From the cell containing the given text, extract its center point as [X, Y] coordinate. 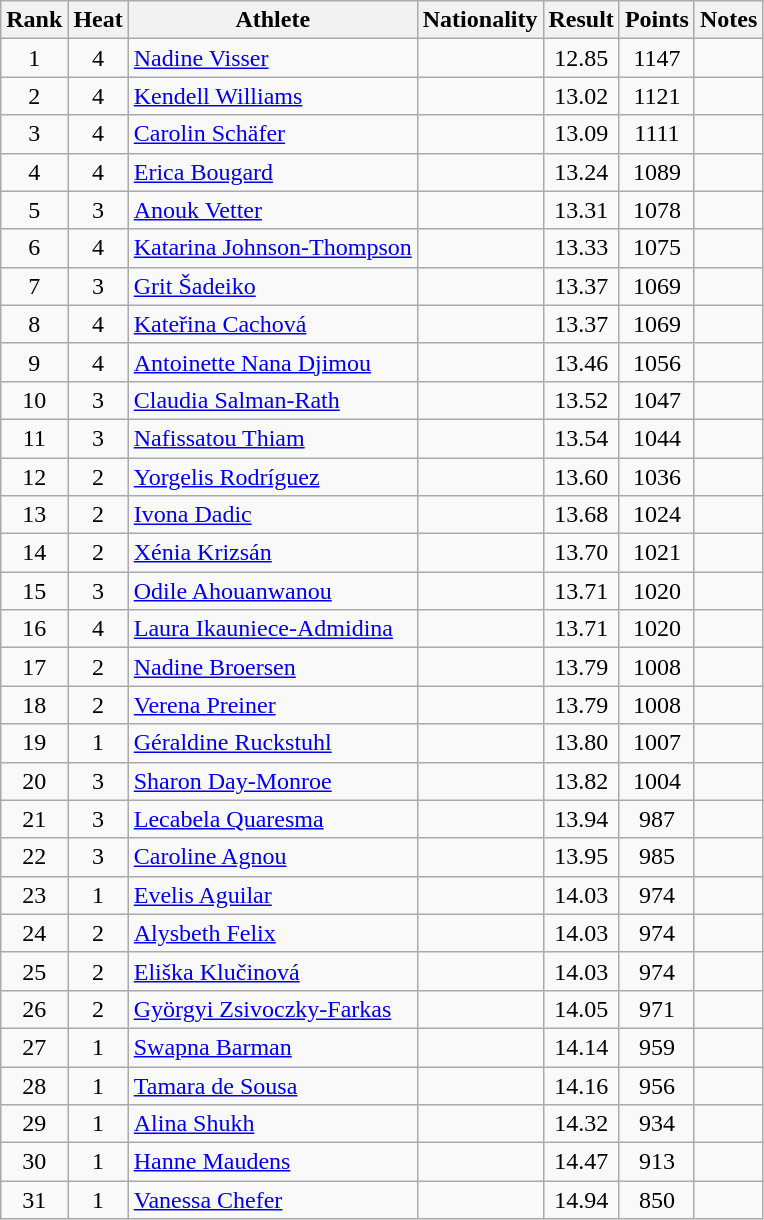
850 [656, 1200]
Nadine Broersen [272, 667]
Carolin Schäfer [272, 134]
Points [656, 20]
14.14 [581, 1047]
Swapna Barman [272, 1047]
Hanne Maudens [272, 1162]
10 [34, 400]
13 [34, 515]
Verena Preiner [272, 705]
1007 [656, 743]
1004 [656, 781]
18 [34, 705]
Yorgelis Rodríguez [272, 477]
25 [34, 971]
Athlete [272, 20]
Rank [34, 20]
Odile Ahouanwanou [272, 591]
14.05 [581, 1009]
14.94 [581, 1200]
913 [656, 1162]
Alina Shukh [272, 1124]
Katarina Johnson-Thompson [272, 248]
Alysbeth Felix [272, 933]
13.31 [581, 210]
Kateřina Cachová [272, 324]
21 [34, 819]
29 [34, 1124]
Nadine Visser [272, 58]
13.95 [581, 857]
6 [34, 248]
26 [34, 1009]
23 [34, 895]
1075 [656, 248]
1036 [656, 477]
30 [34, 1162]
Erica Bougard [272, 172]
14.32 [581, 1124]
7 [34, 286]
20 [34, 781]
Claudia Salman-Rath [272, 400]
13.09 [581, 134]
8 [34, 324]
1089 [656, 172]
1021 [656, 553]
13.54 [581, 438]
Kendell Williams [272, 96]
1024 [656, 515]
1047 [656, 400]
Vanessa Chefer [272, 1200]
13.80 [581, 743]
Géraldine Ruckstuhl [272, 743]
Laura Ikauniece-Admidina [272, 629]
15 [34, 591]
Anouk Vetter [272, 210]
Antoinette Nana Djimou [272, 362]
Nafissatou Thiam [272, 438]
27 [34, 1047]
13.94 [581, 819]
959 [656, 1047]
1147 [656, 58]
1044 [656, 438]
971 [656, 1009]
1121 [656, 96]
Evelis Aguilar [272, 895]
1111 [656, 134]
14.16 [581, 1085]
22 [34, 857]
5 [34, 210]
16 [34, 629]
12 [34, 477]
13.68 [581, 515]
13.52 [581, 400]
9 [34, 362]
24 [34, 933]
934 [656, 1124]
14.47 [581, 1162]
1056 [656, 362]
28 [34, 1085]
19 [34, 743]
Sharon Day-Monroe [272, 781]
12.85 [581, 58]
Tamara de Sousa [272, 1085]
13.60 [581, 477]
Ivona Dadic [272, 515]
956 [656, 1085]
987 [656, 819]
Nationality [480, 20]
11 [34, 438]
13.70 [581, 553]
13.24 [581, 172]
Notes [728, 20]
Heat [98, 20]
985 [656, 857]
Result [581, 20]
Eliška Klučinová [272, 971]
14 [34, 553]
13.33 [581, 248]
13.46 [581, 362]
Grit Šadeiko [272, 286]
Caroline Agnou [272, 857]
Xénia Krizsán [272, 553]
31 [34, 1200]
13.82 [581, 781]
1078 [656, 210]
13.02 [581, 96]
Lecabela Quaresma [272, 819]
17 [34, 667]
Györgyi Zsivoczky-Farkas [272, 1009]
